Provide the (X, Y) coordinate of the cell's center where the given text is located.  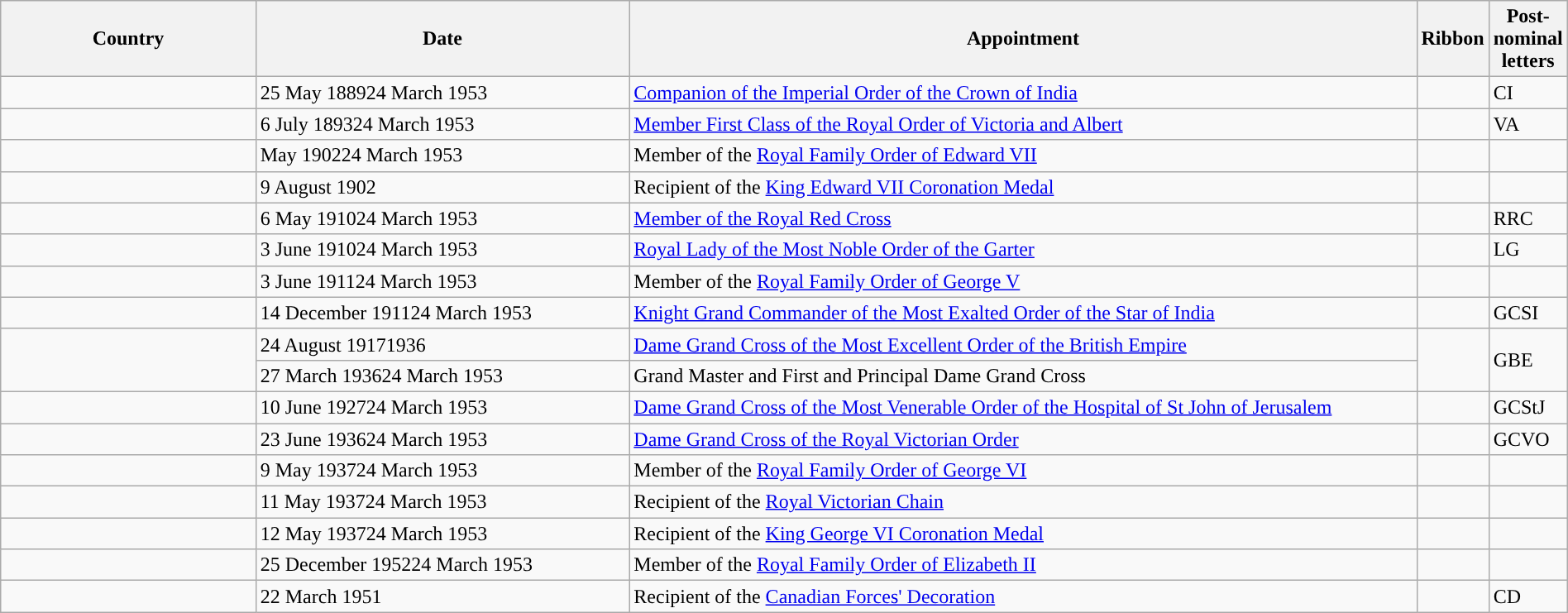
Dame Grand Cross of the Royal Victorian Order (1023, 439)
23 June 193624 March 1953 (442, 439)
Member of the Royal Family Order of George VI (1023, 471)
Recipient of the King Edward VII Coronation Medal (1023, 187)
11 May 193724 March 1953 (442, 502)
Dame Grand Cross of the Most Venerable Order of the Hospital of St John of Jerusalem (1023, 407)
25 May 188924 March 1953 (442, 93)
Knight Grand Commander of the Most Exalted Order of the Star of India (1023, 313)
25 December 195224 March 1953 (442, 565)
CD (1528, 596)
Member of the Royal Family Order of George V (1023, 281)
Member First Class of the Royal Order of Victoria and Albert (1023, 124)
Recipient of the King George VI Coronation Medal (1023, 534)
RRC (1528, 218)
Dame Grand Cross of the Most Excellent Order of the British Empire (1023, 344)
Member of the Royal Family Order of Edward VII (1023, 156)
Recipient of the Canadian Forces' Decoration (1023, 596)
10 June 192724 March 1953 (442, 407)
Date (442, 39)
GCStJ (1528, 407)
Member of the Royal Red Cross (1023, 218)
14 December 191124 March 1953 (442, 313)
22 March 1951 (442, 596)
6 May 191024 March 1953 (442, 218)
9 August 1902 (442, 187)
Companion of the Imperial Order of the Crown of India (1023, 93)
27 March 193624 March 1953 (442, 376)
LG (1528, 250)
6 July 189324 March 1953 (442, 124)
9 May 193724 March 1953 (442, 471)
3 June 191024 March 1953 (442, 250)
3 June 191124 March 1953 (442, 281)
Recipient of the Royal Victorian Chain (1023, 502)
GCSI (1528, 313)
Grand Master and First and Principal Dame Grand Cross (1023, 376)
VA (1528, 124)
CI (1528, 93)
Ribbon (1452, 39)
Member of the Royal Family Order of Elizabeth II (1023, 565)
Royal Lady of the Most Noble Order of the Garter (1023, 250)
Post-nominal letters (1528, 39)
May 190224 March 1953 (442, 156)
Appointment (1023, 39)
24 August 19171936 (442, 344)
GBE (1528, 360)
Country (128, 39)
GCVO (1528, 439)
12 May 193724 March 1953 (442, 534)
